For the text-containing cell, return its midpoint in (X, Y) coordinate format. 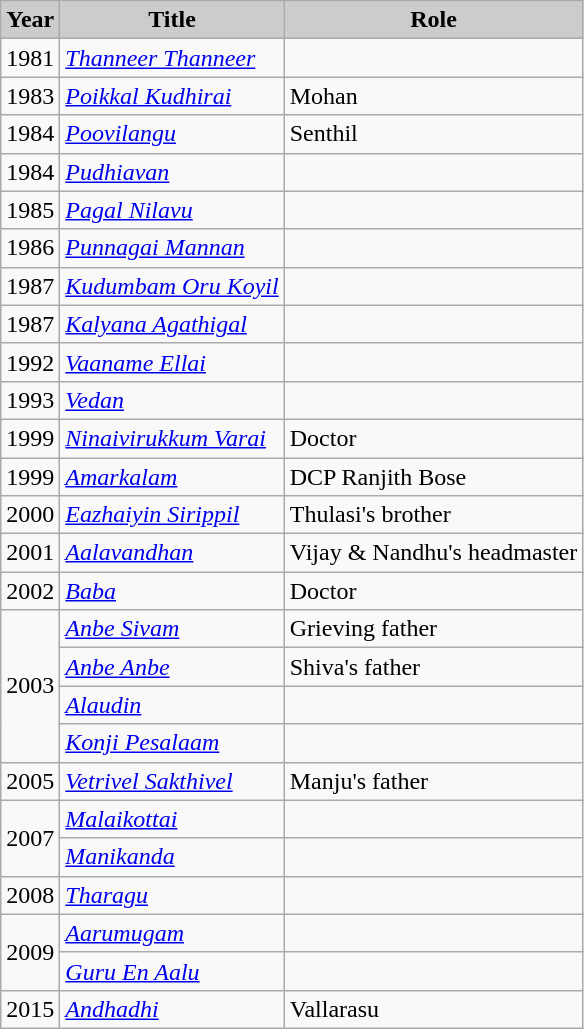
Aarumugam (172, 933)
2009 (30, 952)
2005 (30, 781)
1986 (30, 248)
Baba (172, 591)
1993 (30, 400)
Punnagai Mannan (172, 248)
2002 (30, 591)
Vaaname Ellai (172, 362)
Guru En Aalu (172, 971)
Vedan (172, 400)
1981 (30, 58)
2008 (30, 895)
1983 (30, 96)
Kalyana Agathigal (172, 324)
Thanneer Thanneer (172, 58)
Vallarasu (434, 1009)
2001 (30, 553)
Poovilangu (172, 134)
Vetrivel Sakthivel (172, 781)
2007 (30, 838)
Manikanda (172, 857)
Senthil (434, 134)
Manju's father (434, 781)
Poikkal Kudhirai (172, 96)
Title (172, 20)
Year (30, 20)
Malaikottai (172, 819)
Pagal Nilavu (172, 210)
Konji Pesalaam (172, 743)
Ninaivirukkum Varai (172, 438)
1985 (30, 210)
Andhadhi (172, 1009)
Kudumbam Oru Koyil (172, 286)
Vijay & Nandhu's headmaster (434, 553)
DCP Ranjith Bose (434, 477)
Aalavandhan (172, 553)
Alaudin (172, 705)
Anbe Sivam (172, 629)
Mohan (434, 96)
Anbe Anbe (172, 667)
Thulasi's brother (434, 515)
Amarkalam (172, 477)
Grieving father (434, 629)
1992 (30, 362)
Pudhiavan (172, 172)
Role (434, 20)
2000 (30, 515)
2003 (30, 686)
Tharagu (172, 895)
Eazhaiyin Sirippil (172, 515)
Shiva's father (434, 667)
2015 (30, 1009)
